Output the [x, y] coordinate of the center of the cell containing the given text.  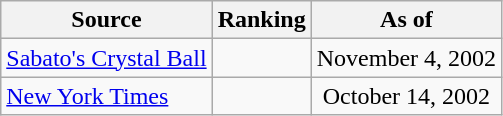
New York Times [106, 96]
November 4, 2002 [406, 58]
Ranking [262, 20]
Source [106, 20]
October 14, 2002 [406, 96]
Sabato's Crystal Ball [106, 58]
As of [406, 20]
